Search for the cell housing the specified text and yield its [x, y] center coordinate. 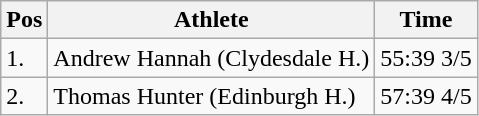
Athlete [212, 20]
2. [24, 96]
Thomas Hunter (Edinburgh H.) [212, 96]
Time [426, 20]
Andrew Hannah (Clydesdale H.) [212, 58]
57:39 4/5 [426, 96]
55:39 3/5 [426, 58]
Pos [24, 20]
1. [24, 58]
